Provide the [X, Y] coordinate of the cell's center where the given text is located.  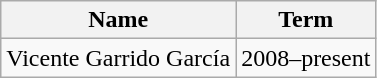
Term [306, 20]
2008–present [306, 58]
Name [118, 20]
Vicente Garrido García [118, 58]
